Extract the [x, y] coordinate from the center of the cell holding the provided text.  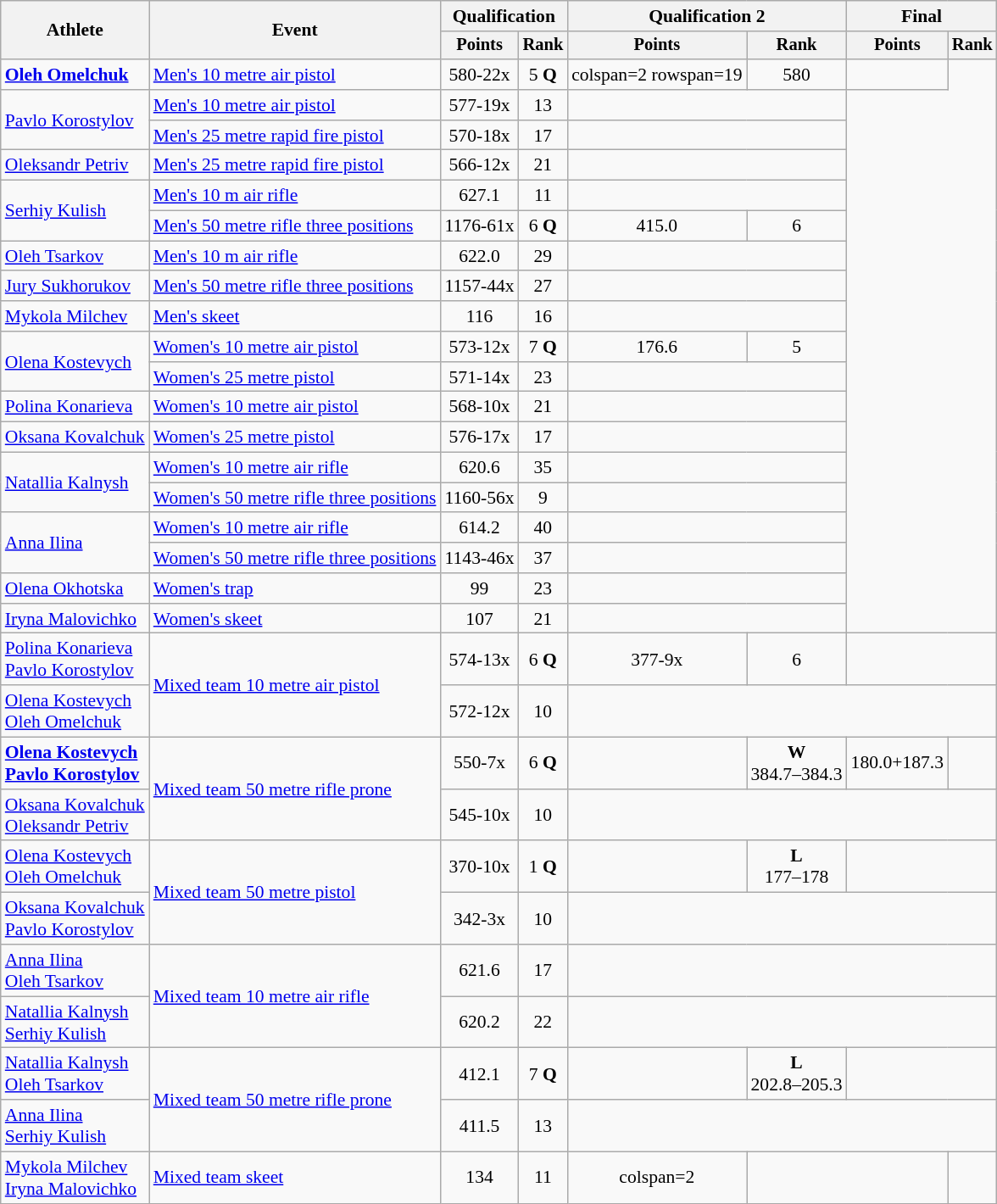
620.6 [480, 468]
Olena KostevychPavlo Korostylov [75, 763]
Natallia Kalnysh [75, 483]
Natallia KalnyshSerhiy Kulish [75, 1023]
180.0+187.3 [897, 763]
Mixed team 10 metre air pistol [295, 685]
9 [543, 498]
377-9x [656, 660]
566-12x [480, 165]
571-14x [480, 377]
5 Q [543, 75]
Final [922, 16]
Anna IlinaSerhiy Kulish [75, 1126]
134 [480, 1179]
Qualification [504, 16]
Men's skeet [295, 316]
Oksana KovalchukOleksandr Petriv [75, 816]
411.5 [480, 1126]
5 [796, 347]
545-10x [480, 816]
342-3x [480, 919]
107 [480, 619]
Natallia KalnyshOleh Tsarkov [75, 1073]
Oleh Tsarkov [75, 256]
Women's trap [295, 588]
Mixed team 50 metre pistol [295, 893]
Iryna Malovichko [75, 619]
22 [543, 1023]
Serhiy Kulish [75, 210]
L177–178 [796, 867]
29 [543, 256]
Mixed team 10 metre air rifle [295, 996]
16 [543, 316]
Oleh Omelchuk [75, 75]
568-10x [480, 407]
620.2 [480, 1023]
176.6 [656, 347]
621.6 [480, 970]
580 [796, 75]
Jury Sukhorukov [75, 287]
1 Q [543, 867]
Oleksandr Petriv [75, 165]
577-19x [480, 105]
Olena Okhotska [75, 588]
colspan=2 [656, 1179]
Pavlo Korostylov [75, 120]
Mykola Milchev [75, 316]
570-18x [480, 136]
550-7x [480, 763]
Event [295, 31]
Mixed team skeet [295, 1179]
574-13x [480, 660]
99 [480, 588]
576-17x [480, 438]
370-10x [480, 867]
L202.8–205.3 [796, 1073]
27 [543, 287]
412.1 [480, 1073]
Polina KonarievaPavlo Korostylov [75, 660]
116 [480, 316]
573-12x [480, 347]
614.2 [480, 528]
415.0 [656, 226]
572-12x [480, 711]
Polina Konarieva [75, 407]
1157-44x [480, 287]
Anna Ilina [75, 543]
colspan=2 rowspan=19 [656, 75]
580-22x [480, 75]
1160-56x [480, 498]
Oksana KovalchukPavlo Korostylov [75, 919]
1176-61x [480, 226]
Olena Kostevych [75, 361]
35 [543, 468]
Women's skeet [295, 619]
Qualification 2 [707, 16]
37 [543, 558]
627.1 [480, 196]
1143-46x [480, 558]
Oksana Kovalchuk [75, 438]
Athlete [75, 31]
622.0 [480, 256]
Anna IlinaOleh Tsarkov [75, 970]
Mykola MilchevIryna Malovichko [75, 1179]
W384.7–384.3 [796, 763]
40 [543, 528]
